Pinpoint the cell where the given text exists, returning its [X, Y] midpoint coordinate. 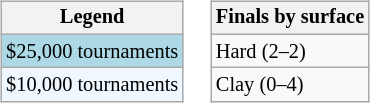
Clay (0–4) [290, 85]
$10,000 tournaments [92, 85]
Hard (2–2) [290, 51]
Legend [92, 18]
Finals by surface [290, 18]
$25,000 tournaments [92, 51]
